Provide the [X, Y] coordinate of the cell's center where the given text is located.  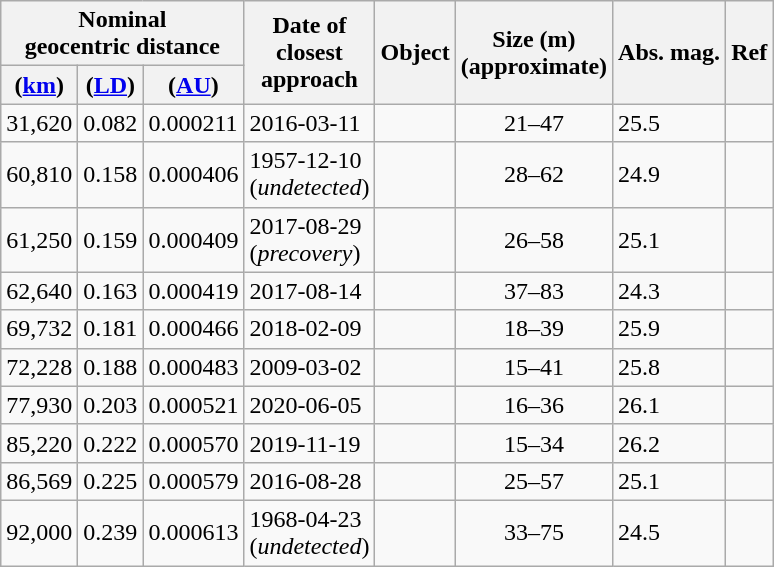
1957-12-10(undetected) [310, 174]
24.5 [670, 532]
Object [415, 52]
0.158 [110, 174]
0.188 [110, 367]
0.000406 [194, 174]
2019-11-19 [310, 443]
Size (m)(approximate) [534, 52]
Ref [750, 52]
2018-02-09 [310, 329]
25.5 [670, 123]
Nominalgeocentric distance [122, 34]
15–41 [534, 367]
92,000 [40, 532]
85,220 [40, 443]
0.000466 [194, 329]
(AU) [194, 85]
0.000419 [194, 291]
0.000613 [194, 532]
72,228 [40, 367]
37–83 [534, 291]
(LD) [110, 85]
0.000483 [194, 367]
60,810 [40, 174]
15–34 [534, 443]
0.000579 [194, 481]
2009-03-02 [310, 367]
2016-03-11 [310, 123]
69,732 [40, 329]
2020-06-05 [310, 405]
0.163 [110, 291]
0.181 [110, 329]
0.082 [110, 123]
28–62 [534, 174]
0.239 [110, 532]
0.000521 [194, 405]
33–75 [534, 532]
16–36 [534, 405]
1968-04-23(undetected) [310, 532]
2017-08-14 [310, 291]
26–58 [534, 240]
0.000570 [194, 443]
31,620 [40, 123]
2016-08-28 [310, 481]
0.203 [110, 405]
62,640 [40, 291]
21–47 [534, 123]
18–39 [534, 329]
25–57 [534, 481]
Date ofclosestapproach [310, 52]
24.9 [670, 174]
61,250 [40, 240]
25.9 [670, 329]
2017-08-29(precovery) [310, 240]
0.222 [110, 443]
Abs. mag. [670, 52]
0.000409 [194, 240]
77,930 [40, 405]
25.8 [670, 367]
0.225 [110, 481]
0.000211 [194, 123]
26.1 [670, 405]
24.3 [670, 291]
0.159 [110, 240]
26.2 [670, 443]
86,569 [40, 481]
(km) [40, 85]
